Capture the cell that displays the provided text and extract its (X, Y) central coordinate. 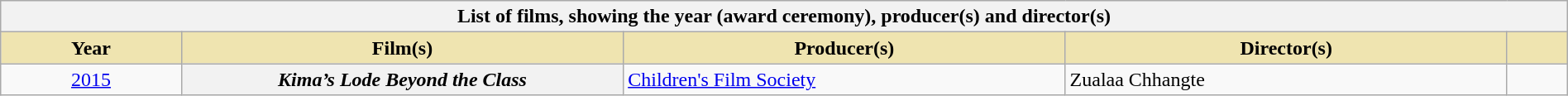
2015 (91, 79)
Director(s) (1286, 48)
Kima’s Lode Beyond the Class (402, 79)
Children's Film Society (844, 79)
Film(s) (402, 48)
List of films, showing the year (award ceremony), producer(s) and director(s) (784, 17)
Producer(s) (844, 48)
Zualaa Chhangte (1286, 79)
Year (91, 48)
